For the text-containing cell, return its midpoint in [X, Y] coordinate format. 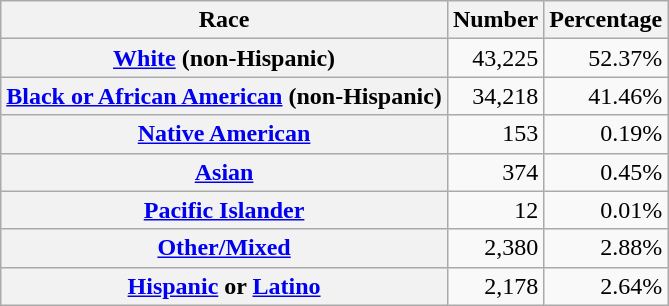
White (non-Hispanic) [224, 58]
2.64% [606, 286]
Asian [224, 172]
Hispanic or Latino [224, 286]
2,380 [495, 248]
374 [495, 172]
153 [495, 134]
52.37% [606, 58]
2,178 [495, 286]
0.01% [606, 210]
0.19% [606, 134]
43,225 [495, 58]
41.46% [606, 96]
Native American [224, 134]
Race [224, 20]
Number [495, 20]
Other/Mixed [224, 248]
12 [495, 210]
Percentage [606, 20]
2.88% [606, 248]
34,218 [495, 96]
Black or African American (non-Hispanic) [224, 96]
Pacific Islander [224, 210]
0.45% [606, 172]
